Determine the [X, Y] coordinate at the center of the cell enclosing the given text.  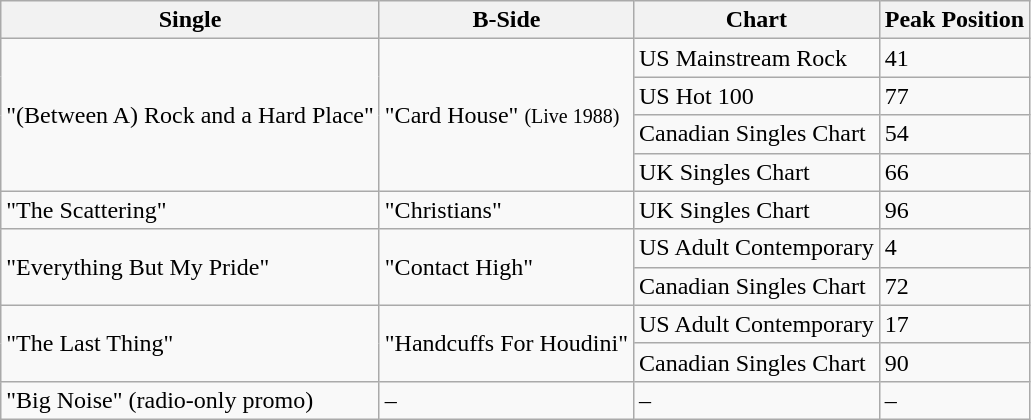
"Big Noise" (radio-only promo) [190, 400]
"The Scattering" [190, 210]
72 [954, 286]
Peak Position [954, 20]
17 [954, 324]
66 [954, 172]
54 [954, 134]
90 [954, 362]
"Contact High" [506, 267]
77 [954, 96]
B-Side [506, 20]
US Mainstream Rock [756, 58]
"The Last Thing" [190, 343]
41 [954, 58]
"Everything But My Pride" [190, 267]
US Hot 100 [756, 96]
"(Between A) Rock and a Hard Place" [190, 115]
Chart [756, 20]
"Handcuffs For Houdini" [506, 343]
"Card House" (Live 1988) [506, 115]
Single [190, 20]
4 [954, 248]
"Christians" [506, 210]
96 [954, 210]
